Locate the cell with the specified text and output its [X, Y] center coordinate. 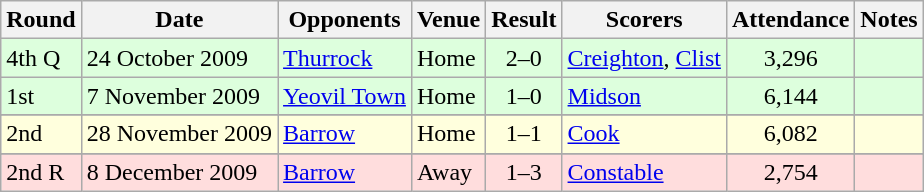
Yeovil Town [345, 96]
1st [41, 96]
Midson [644, 96]
1–3 [524, 172]
1–0 [524, 96]
24 October 2009 [179, 58]
Round [41, 20]
2nd R [41, 172]
2,754 [790, 172]
Venue [448, 20]
Opponents [345, 20]
7 November 2009 [179, 96]
2nd [41, 134]
6,144 [790, 96]
Attendance [790, 20]
Scorers [644, 20]
Cook [644, 134]
Thurrock [345, 58]
2–0 [524, 58]
Result [524, 20]
Notes [889, 20]
1–1 [524, 134]
3,296 [790, 58]
6,082 [790, 134]
Creighton, Clist [644, 58]
Constable [644, 172]
4th Q [41, 58]
8 December 2009 [179, 172]
28 November 2009 [179, 134]
Away [448, 172]
Date [179, 20]
